Pinpoint the cell where the given text exists, returning its (X, Y) midpoint coordinate. 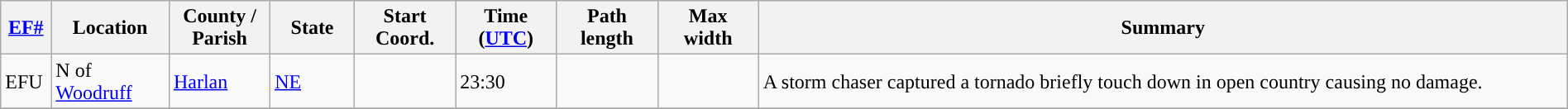
Path length (607, 28)
Time (UTC) (506, 28)
Harlan (219, 81)
23:30 (506, 81)
State (313, 28)
EF# (26, 28)
Max width (708, 28)
N of Woodruff (111, 81)
Location (111, 28)
County / Parish (219, 28)
A storm chaser captured a tornado briefly touch down in open country causing no damage. (1163, 81)
EFU (26, 81)
Summary (1163, 28)
Start Coord. (404, 28)
NE (313, 81)
